For the text-containing cell, return its midpoint in [x, y] coordinate format. 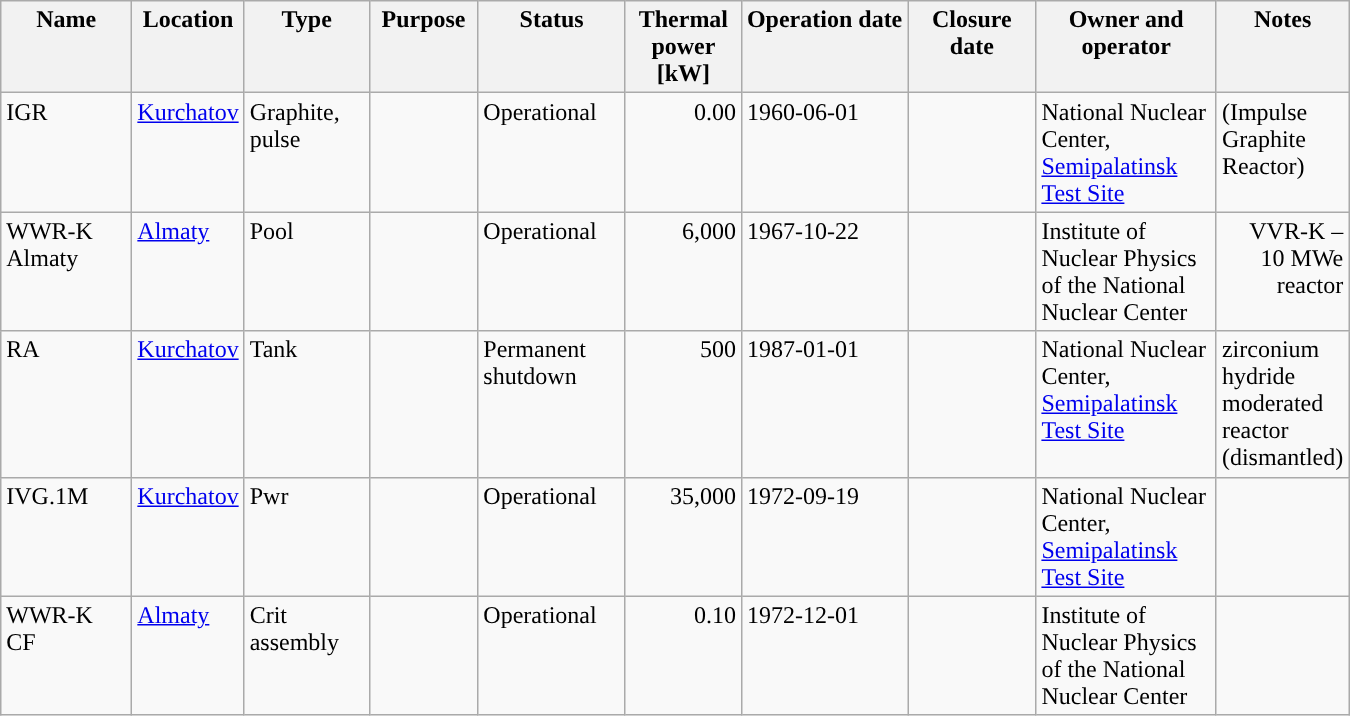
1972-09-19 [824, 536]
IVG.1M [66, 536]
Closure date [972, 47]
IGR [66, 152]
1987-01-01 [824, 404]
0.00 [683, 152]
RA [66, 404]
Crit assembly [306, 656]
6,000 [683, 272]
35,000 [683, 536]
Operation date [824, 47]
Notes [1282, 47]
zirconium hydride moderated reactor (dismantled) [1282, 404]
WWR-K CF [66, 656]
WWR-K Almaty [66, 272]
Name [66, 47]
500 [683, 404]
Permanent shutdown [552, 404]
Purpose [424, 47]
VVR-K – 10 MWe reactor [1282, 272]
Owner and operator [1126, 47]
(Impulse Graphite Reactor) [1282, 152]
0.10 [683, 656]
Tank [306, 404]
Status [552, 47]
Type [306, 47]
Location [188, 47]
1972-12-01 [824, 656]
1967-10-22 [824, 272]
Pwr [306, 536]
Thermal power [kW] [683, 47]
Pool [306, 272]
Graphite, pulse [306, 152]
1960-06-01 [824, 152]
